From the cell containing the given text, extract its center point as (X, Y) coordinate. 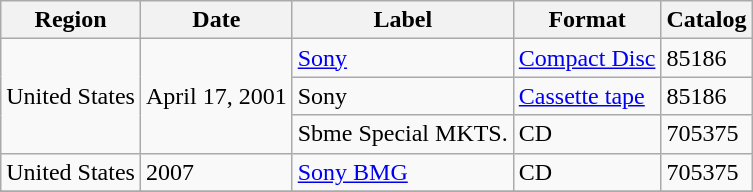
Catalog (706, 20)
Cassette tape (587, 96)
Region (71, 20)
Label (402, 20)
Sbme Special MKTS. (402, 134)
April 17, 2001 (216, 96)
Sony BMG (402, 172)
2007 (216, 172)
Compact Disc (587, 58)
Format (587, 20)
Date (216, 20)
